Detect which cell encompasses the target text, then output its [X, Y] center coordinate. 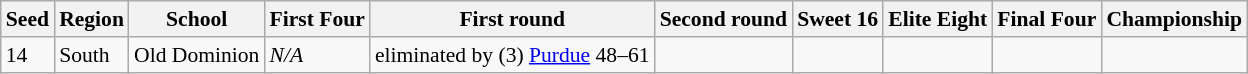
First round [512, 19]
Sweet 16 [838, 19]
Seed [28, 19]
Region [92, 19]
First Four [316, 19]
Elite Eight [938, 19]
School [196, 19]
N/A [316, 55]
South [92, 55]
Old Dominion [196, 55]
14 [28, 55]
Second round [724, 19]
Final Four [1046, 19]
Championship [1174, 19]
eliminated by (3) Purdue 48–61 [512, 55]
